Detect which cell encompasses the target text, then output its [X, Y] center coordinate. 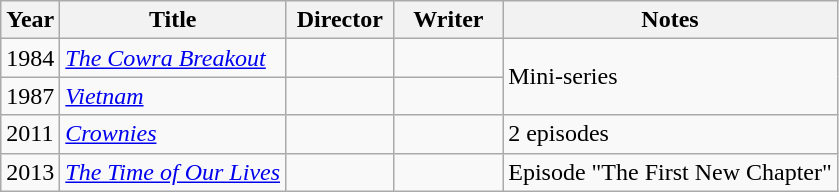
2011 [30, 134]
Mini-series [670, 77]
The Time of Our Lives [173, 172]
1987 [30, 96]
Vietnam [173, 96]
Notes [670, 20]
Director [340, 20]
Writer [448, 20]
Title [173, 20]
Year [30, 20]
Episode "The First New Chapter" [670, 172]
2 episodes [670, 134]
2013 [30, 172]
The Cowra Breakout [173, 58]
1984 [30, 58]
Crownies [173, 134]
